Capture the cell that displays the provided text and extract its (X, Y) central coordinate. 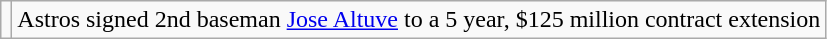
Astros signed 2nd baseman Jose Altuve to a 5 year, $125 million contract extension (419, 20)
